Identify which cell holds the provided text, then report its [X, Y] central coordinate. 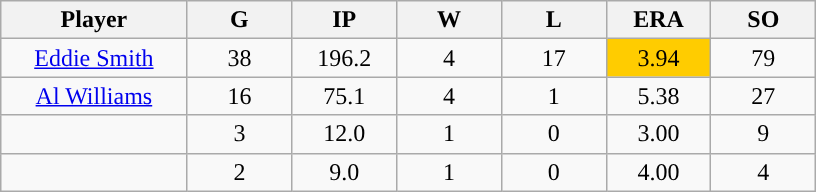
5.38 [658, 96]
9.0 [344, 172]
4.00 [658, 172]
Player [94, 20]
L [554, 20]
75.1 [344, 96]
2 [240, 172]
12.0 [344, 134]
3.94 [658, 58]
9 [764, 134]
17 [554, 58]
79 [764, 58]
3.00 [658, 134]
SO [764, 20]
16 [240, 96]
27 [764, 96]
38 [240, 58]
G [240, 20]
Al Williams [94, 96]
IP [344, 20]
196.2 [344, 58]
ERA [658, 20]
Eddie Smith [94, 58]
3 [240, 134]
W [450, 20]
